Detect which cell encompasses the target text, then output its (x, y) center coordinate. 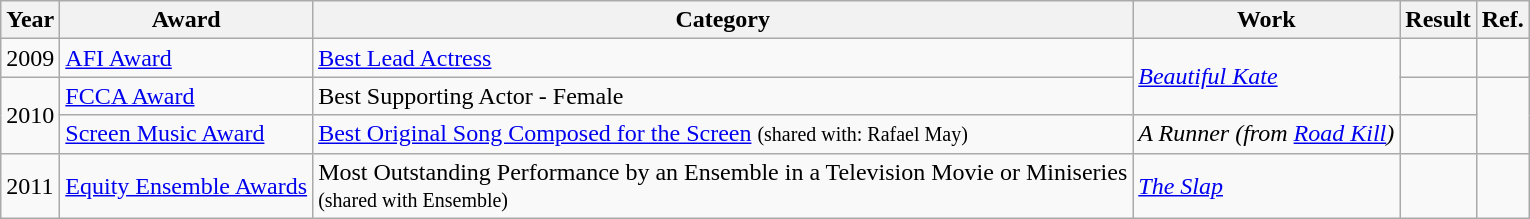
Best Supporting Actor - Female (723, 96)
Most Outstanding Performance by an Ensemble in a Television Movie or Miniseries(shared with Ensemble) (723, 186)
Result (1438, 20)
The Slap (1266, 186)
Category (723, 20)
AFI Award (186, 58)
Screen Music Award (186, 134)
2010 (30, 115)
2011 (30, 186)
A Runner (from Road Kill) (1266, 134)
Award (186, 20)
Beautiful Kate (1266, 77)
Work (1266, 20)
Year (30, 20)
Best Original Song Composed for the Screen (shared with: Rafael May) (723, 134)
2009 (30, 58)
Ref. (1502, 20)
FCCA Award (186, 96)
Best Lead Actress (723, 58)
Equity Ensemble Awards (186, 186)
